Output the (X, Y) coordinate of the center of the cell containing the given text.  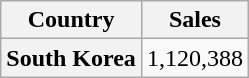
South Korea (72, 58)
Sales (194, 20)
1,120,388 (194, 58)
Country (72, 20)
